For the text-containing cell, return its midpoint in [X, Y] coordinate format. 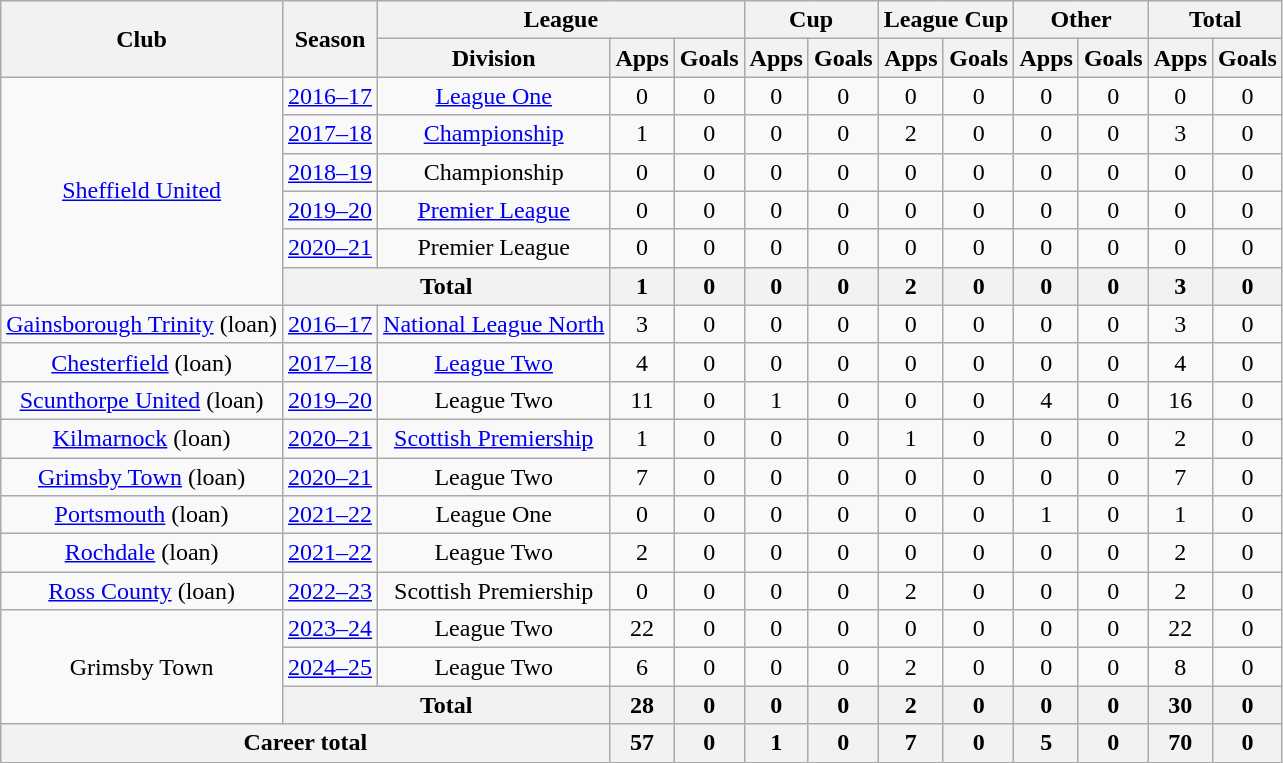
Grimsby Town [142, 667]
League Cup [946, 20]
2018–19 [330, 172]
11 [642, 400]
Gainsborough Trinity (loan) [142, 324]
League [561, 20]
Career total [306, 743]
28 [642, 705]
2023–24 [330, 629]
Kilmarnock (loan) [142, 438]
Scunthorpe United (loan) [142, 400]
Rochdale (loan) [142, 553]
Portsmouth (loan) [142, 515]
National League North [494, 324]
16 [1180, 400]
Cup [811, 20]
Grimsby Town (loan) [142, 477]
2022–23 [330, 591]
57 [642, 743]
Ross County (loan) [142, 591]
Division [494, 58]
Season [330, 39]
2024–25 [330, 667]
Sheffield United [142, 191]
6 [642, 667]
70 [1180, 743]
30 [1180, 705]
Club [142, 39]
Chesterfield (loan) [142, 362]
Other [1081, 20]
5 [1046, 743]
8 [1180, 667]
